Return [x, y] of the center of cell containing provided text 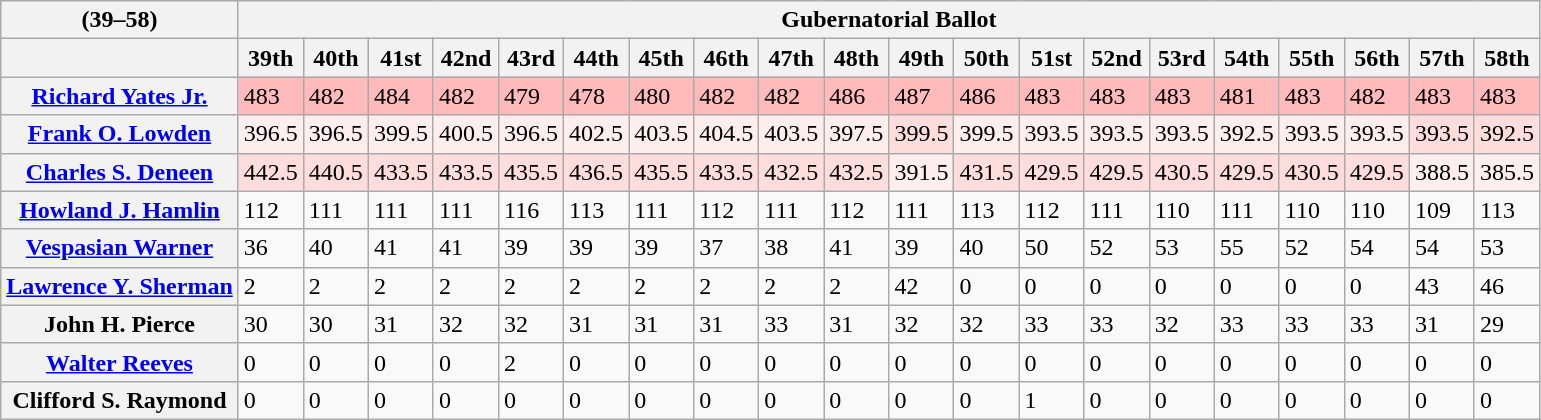
51st [1052, 58]
41st [400, 58]
45th [662, 58]
43rd [532, 58]
49th [922, 58]
57th [1442, 58]
40th [336, 58]
Gubernatorial Ballot [888, 20]
Walter Reeves [120, 362]
478 [596, 96]
484 [400, 96]
431.5 [986, 172]
116 [532, 210]
Clifford S. Raymond [120, 400]
55th [1312, 58]
400.5 [466, 134]
436.5 [596, 172]
Charles S. Deneen [120, 172]
50 [1052, 248]
43 [1442, 286]
55 [1246, 248]
50th [986, 58]
385.5 [1506, 172]
440.5 [336, 172]
38 [792, 248]
44th [596, 58]
37 [726, 248]
42 [922, 286]
479 [532, 96]
53rd [1182, 58]
109 [1442, 210]
29 [1506, 324]
52nd [1116, 58]
Vespasian Warner [120, 248]
442.5 [270, 172]
480 [662, 96]
481 [1246, 96]
Frank O. Lowden [120, 134]
46th [726, 58]
404.5 [726, 134]
1 [1052, 400]
42nd [466, 58]
56th [1376, 58]
36 [270, 248]
391.5 [922, 172]
(39–58) [120, 20]
Lawrence Y. Sherman [120, 286]
46 [1506, 286]
John H. Pierce [120, 324]
402.5 [596, 134]
58th [1506, 58]
Howland J. Hamlin [120, 210]
48th [856, 58]
47th [792, 58]
487 [922, 96]
397.5 [856, 134]
388.5 [1442, 172]
54th [1246, 58]
39th [270, 58]
Richard Yates Jr. [120, 96]
